Search for the cell housing the specified text and yield its (X, Y) center coordinate. 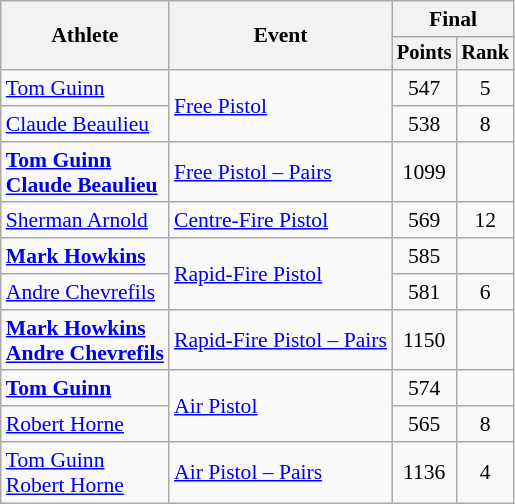
Mark HowkinsAndre Chevrefils (85, 340)
4 (485, 472)
Robert Horne (85, 424)
Air Pistol (280, 406)
1150 (424, 340)
574 (424, 389)
581 (424, 292)
538 (424, 124)
Sherman Arnold (85, 221)
585 (424, 256)
1099 (424, 172)
Rank (485, 54)
6 (485, 292)
Claude Beaulieu (85, 124)
565 (424, 424)
1136 (424, 472)
Free Pistol – Pairs (280, 172)
Mark Howkins (85, 256)
Air Pistol – Pairs (280, 472)
Andre Chevrefils (85, 292)
Centre-Fire Pistol (280, 221)
Final (453, 19)
Rapid-Fire Pistol – Pairs (280, 340)
Rapid-Fire Pistol (280, 274)
Points (424, 54)
Athlete (85, 36)
5 (485, 88)
Tom GuinnRobert Horne (85, 472)
12 (485, 221)
Tom GuinnClaude Beaulieu (85, 172)
Event (280, 36)
Free Pistol (280, 106)
569 (424, 221)
547 (424, 88)
